Detect which cell encompasses the target text, then output its (X, Y) center coordinate. 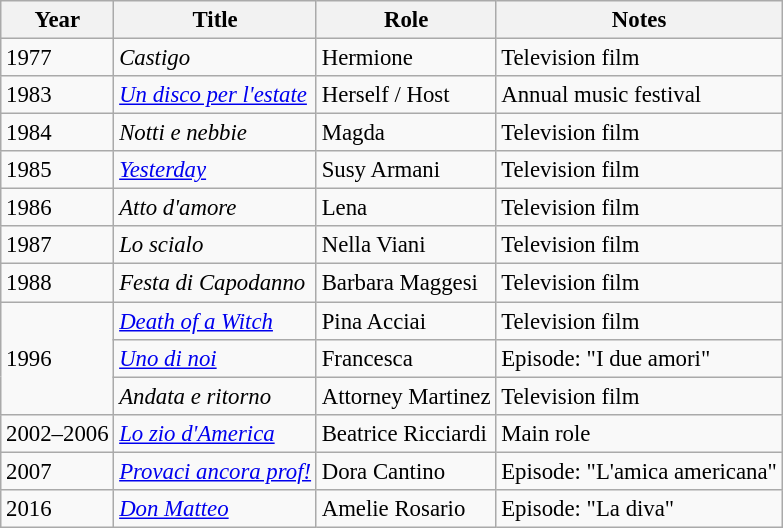
Year (58, 20)
Uno di noi (216, 358)
Notti e nebbie (216, 133)
Main role (639, 433)
1987 (58, 245)
Lena (406, 208)
Beatrice Ricciardi (406, 433)
Magda (406, 133)
Castigo (216, 58)
Attorney Martinez (406, 396)
Title (216, 20)
1977 (58, 58)
1985 (58, 170)
Episode: "La diva" (639, 509)
Barbara Maggesi (406, 283)
Death of a Witch (216, 321)
2007 (58, 471)
Episode: "I due amori" (639, 358)
Pina Acciai (406, 321)
Role (406, 20)
2002–2006 (58, 433)
Lo scialo (216, 245)
Nella Viani (406, 245)
Yesterday (216, 170)
Herself / Host (406, 95)
1986 (58, 208)
Provaci ancora prof! (216, 471)
2016 (58, 509)
1983 (58, 95)
Notes (639, 20)
Un disco per l'estate (216, 95)
Francesca (406, 358)
Festa di Capodanno (216, 283)
Atto d'amore (216, 208)
Andata e ritorno (216, 396)
1988 (58, 283)
Annual music festival (639, 95)
Episode: "L'amica americana" (639, 471)
Lo zio d'America (216, 433)
Hermione (406, 58)
Amelie Rosario (406, 509)
Don Matteo (216, 509)
1996 (58, 358)
Susy Armani (406, 170)
1984 (58, 133)
Dora Cantino (406, 471)
